Extract the (x, y) coordinate from the center of the cell holding the provided text.  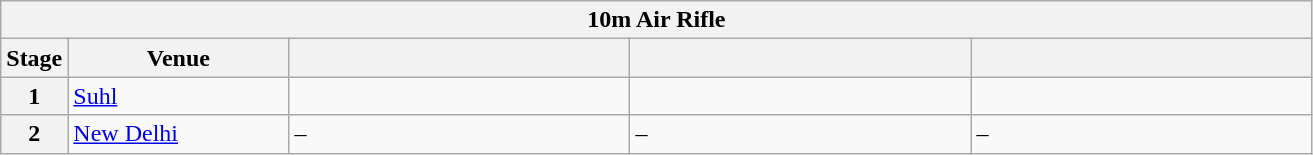
1 (34, 96)
Stage (34, 58)
10m Air Rifle (656, 20)
2 (34, 134)
Suhl (178, 96)
New Delhi (178, 134)
Venue (178, 58)
